For the text-containing cell, return its midpoint in [X, Y] coordinate format. 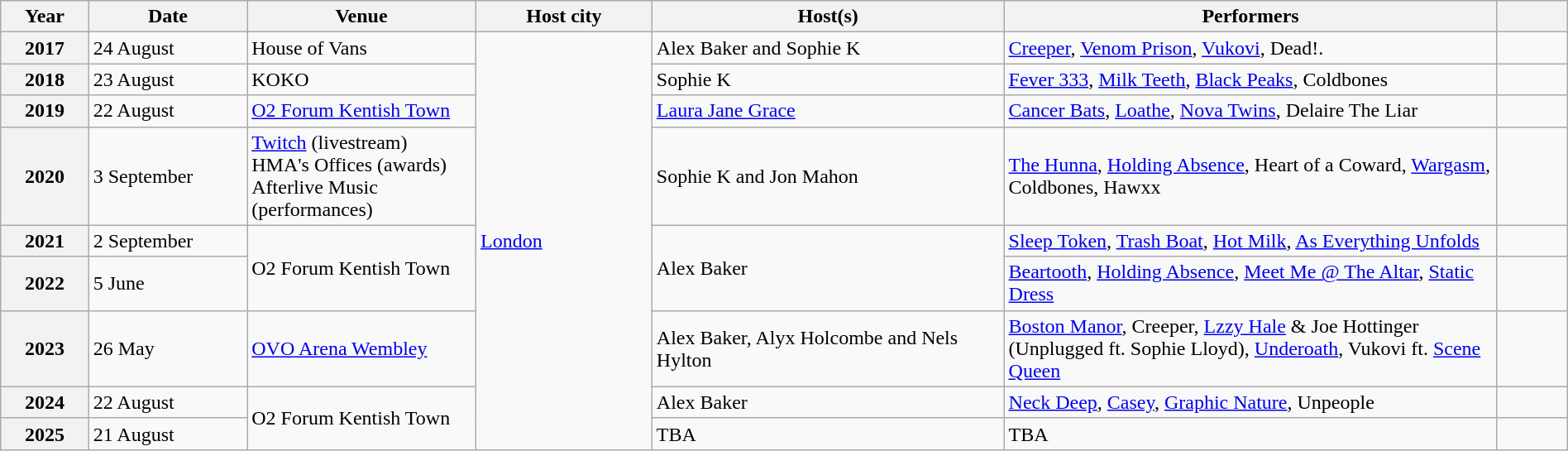
2022 [45, 283]
Performers [1250, 17]
2025 [45, 434]
Alex Baker, Alyx Holcombe and Nels Hylton [828, 348]
2019 [45, 111]
Boston Manor, Creeper, Lzzy Hale & Joe Hottinger (Unplugged ft. Sophie Lloyd), Underoath, Vukovi ft. Scene Queen [1250, 348]
2020 [45, 175]
KOKO [362, 79]
The Hunna, Holding Absence, Heart of a Coward, Wargasm, Coldbones, Hawxx [1250, 175]
2023 [45, 348]
2018 [45, 79]
Alex Baker and Sophie K [828, 48]
2017 [45, 48]
3 September [168, 175]
2021 [45, 241]
Date [168, 17]
Neck Deep, Casey, Graphic Nature, Unpeople [1250, 402]
Cancer Bats, Loathe, Nova Twins, Delaire The Liar [1250, 111]
Host(s) [828, 17]
23 August [168, 79]
Creeper, Venom Prison, Vukovi, Dead!. [1250, 48]
24 August [168, 48]
Sophie K [828, 79]
Sophie K and Jon Mahon [828, 175]
26 May [168, 348]
London [564, 242]
Host city [564, 17]
OVO Arena Wembley [362, 348]
Sleep Token, Trash Boat, Hot Milk, As Everything Unfolds [1250, 241]
2 September [168, 241]
Year [45, 17]
5 June [168, 283]
Fever 333, Milk Teeth, Black Peaks, Coldbones [1250, 79]
2024 [45, 402]
21 August [168, 434]
Laura Jane Grace [828, 111]
House of Vans [362, 48]
Venue [362, 17]
Twitch (livestream)HMA's Offices (awards)Afterlive Music (performances) [362, 175]
Beartooth, Holding Absence, Meet Me @ The Altar, Static Dress [1250, 283]
